Detect which cell encompasses the target text, then output its [x, y] center coordinate. 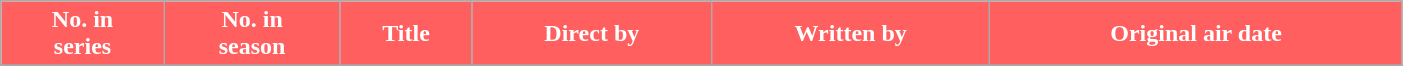
No. inseries [83, 34]
Original air date [1196, 34]
Written by [850, 34]
Title [406, 34]
No. inseason [252, 34]
Direct by [592, 34]
